Return the (x, y) coordinate for the center point of the cell that contains the specified text.  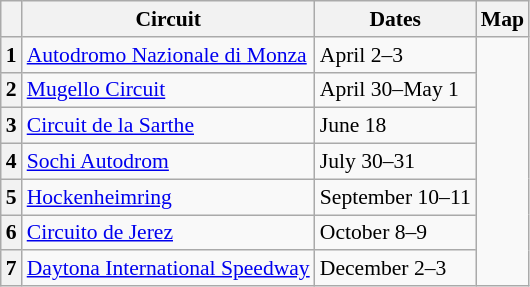
5 (12, 197)
December 2–3 (396, 269)
1 (12, 55)
July 30–31 (396, 162)
Autodromo Nazionale di Monza (168, 55)
April 30–May 1 (396, 90)
Hockenheimring (168, 197)
Map (502, 19)
October 8–9 (396, 233)
September 10–11 (396, 197)
Mugello Circuit (168, 90)
Sochi Autodrom (168, 162)
Circuit (168, 19)
April 2–3 (396, 55)
Circuit de la Sarthe (168, 126)
7 (12, 269)
2 (12, 90)
3 (12, 126)
Circuito de Jerez (168, 233)
June 18 (396, 126)
6 (12, 233)
Dates (396, 19)
Daytona International Speedway (168, 269)
4 (12, 162)
